From the cell containing the given text, extract its center point as [X, Y] coordinate. 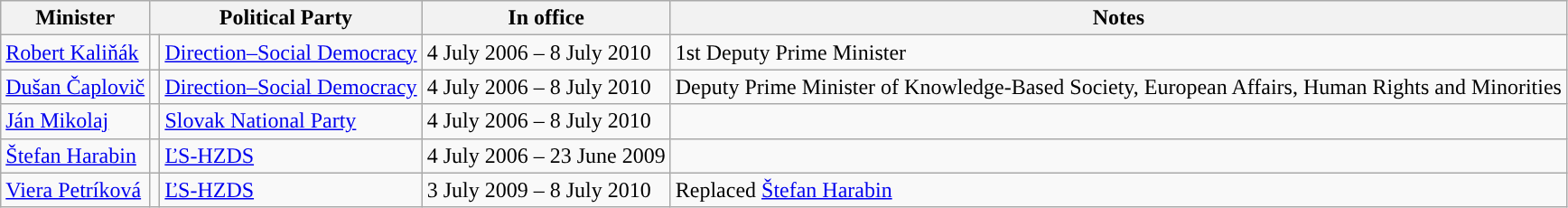
Štefan Harabin [76, 156]
Political Party [285, 18]
Replaced Štefan Harabin [1118, 190]
Robert Kaliňák [76, 52]
4 July 2006 – 23 June 2009 [546, 156]
1st Deputy Prime Minister [1118, 52]
Minister [76, 18]
Deputy Prime Minister of Knowledge-Based Society, European Affairs, Human Rights and Minorities [1118, 87]
Slovak National Party [291, 121]
Viera Petríková [76, 190]
Dušan Čaplovič [76, 87]
Notes [1118, 18]
3 July 2009 – 8 July 2010 [546, 190]
In office [546, 18]
Ján Mikolaj [76, 121]
